From the cell containing the given text, extract its center point as (X, Y) coordinate. 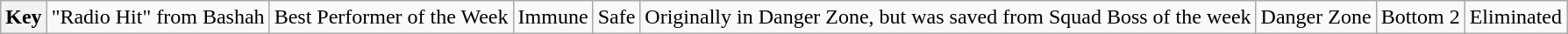
Bottom 2 (1421, 17)
Best Performer of the Week (391, 17)
Originally in Danger Zone, but was saved from Squad Boss of the week (948, 17)
Immune (552, 17)
Key (24, 17)
Eliminated (1515, 17)
Safe (617, 17)
Danger Zone (1315, 17)
"Radio Hit" from Bashah (158, 17)
